Return (X, Y) of the center of cell containing provided text 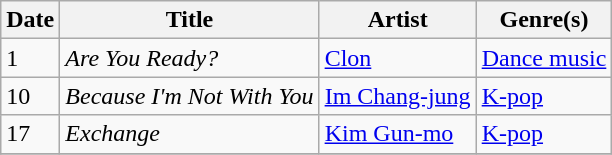
Genre(s) (544, 20)
Are You Ready? (190, 58)
Exchange (190, 134)
1 (30, 58)
Date (30, 20)
Because I'm Not With You (190, 96)
Dance music (544, 58)
17 (30, 134)
10 (30, 96)
Title (190, 20)
Artist (398, 20)
Im Chang-jung (398, 96)
Kim Gun-mo (398, 134)
Clon (398, 58)
